Return [X, Y] of the center of cell containing provided text 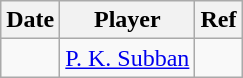
Player [128, 20]
Date [30, 20]
P. K. Subban [128, 58]
Ref [218, 20]
